Pinpoint the cell where the given text exists, returning its (X, Y) midpoint coordinate. 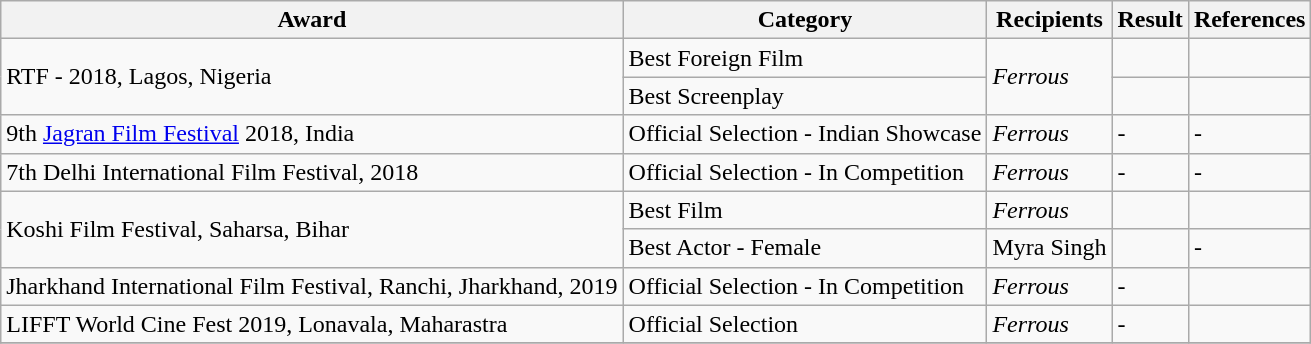
Result (1150, 20)
Myra Singh (1050, 248)
Best Foreign Film (805, 58)
References (1250, 20)
Best Screenplay (805, 96)
Category (805, 20)
Recipients (1050, 20)
9th Jagran Film Festival 2018, India (312, 134)
Jharkhand International Film Festival, Ranchi, Jharkhand, 2019 (312, 286)
RTF - 2018, Lagos, Nigeria (312, 77)
Official Selection - Indian Showcase (805, 134)
Official Selection (805, 324)
Koshi Film Festival, Saharsa, Bihar (312, 229)
LIFFT World Cine Fest 2019, Lonavala, Maharastra (312, 324)
Award (312, 20)
Best Actor - Female (805, 248)
Best Film (805, 210)
7th Delhi International Film Festival, 2018 (312, 172)
